Find where the given text appears and provide that cell's center as [X, Y] coordinate. 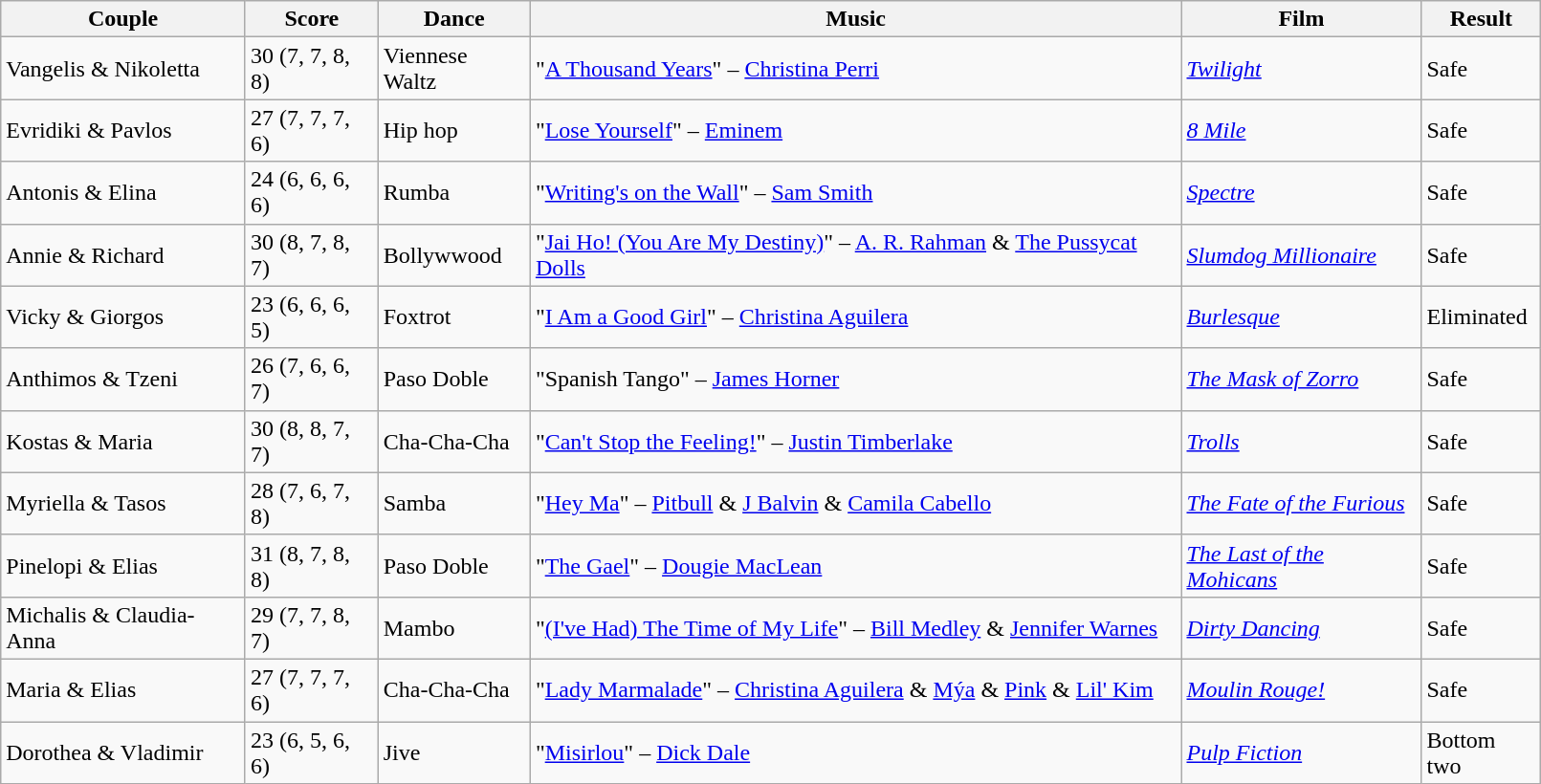
Annie & Richard [123, 254]
Mambo [453, 627]
Samba [453, 503]
Pinelopi & Elias [123, 566]
Bollywwood [453, 254]
Evridiki & Pavlos [123, 130]
Score [312, 19]
Dirty Dancing [1301, 627]
Slumdog Millionaire [1301, 254]
30 (8, 8, 7, 7) [312, 442]
Dance [453, 19]
26 (7, 6, 6, 7) [312, 379]
The Last of the Mohicans [1301, 566]
Pulp Fiction [1301, 751]
Eliminated [1481, 317]
The Fate of the Furious [1301, 503]
Result [1481, 19]
Myriella & Tasos [123, 503]
"Spanish Tango" – James Horner [855, 379]
30 (8, 7, 8, 7) [312, 254]
"Lady Marmalade" – Christina Aguilera & Mýa & Pink & Lil' Kim [855, 690]
Moulin Rouge! [1301, 690]
31 (8, 7, 8, 8) [312, 566]
Trolls [1301, 442]
29 (7, 7, 8, 7) [312, 627]
"Can't Stop the Feeling!" – Justin Timberlake [855, 442]
Spectre [1301, 193]
8 Mile [1301, 130]
Film [1301, 19]
"(I've Had) The Time of My Life" – Bill Medley & Jennifer Warnes [855, 627]
Viennese Waltz [453, 69]
Antonis & Elina [123, 193]
Kostas & Maria [123, 442]
Burlesque [1301, 317]
Twilight [1301, 69]
Jive [453, 751]
Music [855, 19]
"Jai Ho! (You Are My Destiny)" – A. R. Rahman & The Pussycat Dolls [855, 254]
Rumba [453, 193]
Bottom two [1481, 751]
Vangelis & Nikoletta [123, 69]
"I Am a Good Girl" – Christina Aguilera [855, 317]
"Writing's on the Wall" – Sam Smith [855, 193]
Anthimos & Tzeni [123, 379]
"Misirlou" – Dick Dale [855, 751]
"The Gael" – Dougie MacLean [855, 566]
Dorothea & Vladimir [123, 751]
Foxtrot [453, 317]
28 (7, 6, 7, 8) [312, 503]
Vicky & Giorgos [123, 317]
Maria & Elias [123, 690]
Hip hop [453, 130]
23 (6, 6, 6, 5) [312, 317]
The Mask of Zorro [1301, 379]
23 (6, 5, 6, 6) [312, 751]
30 (7, 7, 8, 8) [312, 69]
"Lose Yourself" – Eminem [855, 130]
"Hey Ma" – Pitbull & J Balvin & Camila Cabello [855, 503]
"A Thousand Years" – Christina Perri [855, 69]
Michalis & Claudia-Anna [123, 627]
24 (6, 6, 6, 6) [312, 193]
Couple [123, 19]
